Search for the cell housing the specified text and yield its [X, Y] center coordinate. 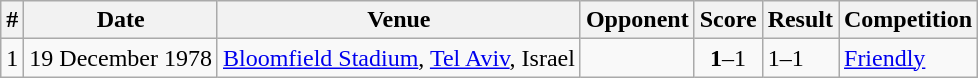
Competition [908, 20]
19 December 1978 [121, 58]
Date [121, 20]
1 [12, 58]
Friendly [908, 58]
Venue [398, 20]
# [12, 20]
Result [800, 20]
Score [728, 20]
Opponent [637, 20]
Bloomfield Stadium, Tel Aviv, Israel [398, 58]
